Find where the given text appears and provide that cell's center as (X, Y) coordinate. 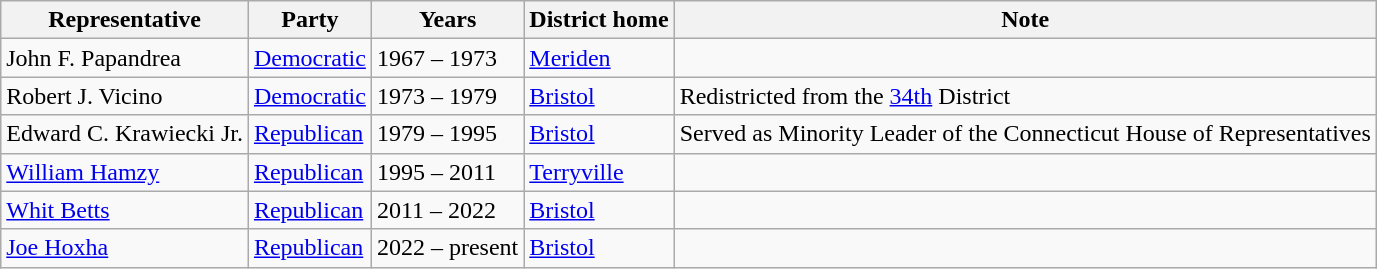
Note (1025, 20)
Party (310, 20)
Served as Minority Leader of the Connecticut House of Representatives (1025, 134)
1973 – 1979 (447, 96)
Whit Betts (125, 210)
Redistricted from the 34th District (1025, 96)
Edward C. Krawiecki Jr. (125, 134)
Robert J. Vicino (125, 96)
Terryville (599, 172)
1967 – 1973 (447, 58)
1995 – 2011 (447, 172)
Years (447, 20)
Representative (125, 20)
John F. Papandrea (125, 58)
2022 – present (447, 248)
2011 – 2022 (447, 210)
District home (599, 20)
Joe Hoxha (125, 248)
Meriden (599, 58)
William Hamzy (125, 172)
1979 – 1995 (447, 134)
